Search for the cell housing the specified text and yield its (x, y) center coordinate. 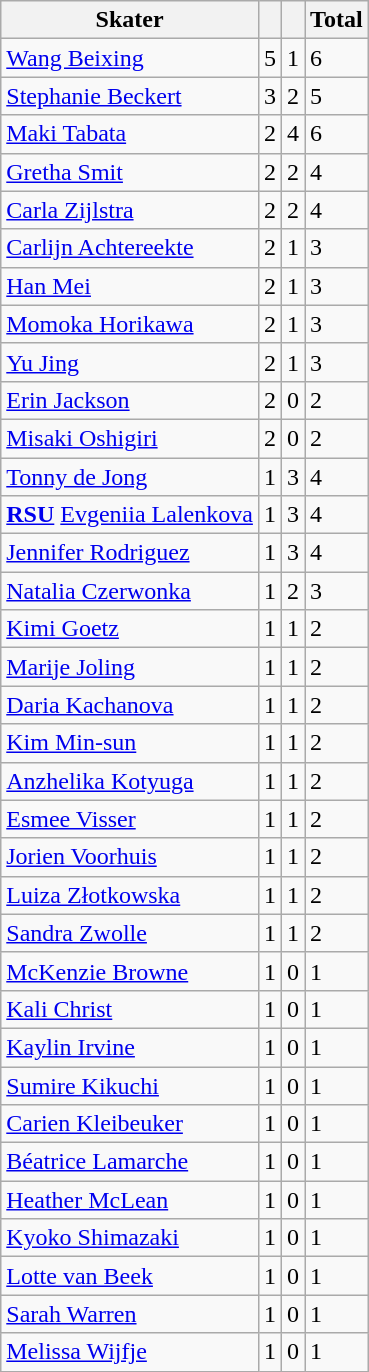
Natalia Czerwonka (130, 591)
Sandra Zwolle (130, 933)
Sarah Warren (130, 1314)
Kim Min-sun (130, 743)
Daria Kachanova (130, 705)
RSU Evgeniia Lalenkova (130, 515)
Maki Tabata (130, 134)
Carien Kleibeuker (130, 1124)
Lotte van Beek (130, 1276)
Momoka Horikawa (130, 324)
Gretha Smit (130, 172)
Marije Joling (130, 667)
Béatrice Lamarche (130, 1162)
Kyoko Shimazaki (130, 1238)
Kimi Goetz (130, 629)
Skater (130, 20)
Total (337, 20)
Luiza Złotkowska (130, 895)
Kaylin Irvine (130, 1047)
McKenzie Browne (130, 971)
Kali Christ (130, 1009)
Jennifer Rodriguez (130, 553)
Jorien Voorhuis (130, 857)
Melissa Wijfje (130, 1352)
Carla Zijlstra (130, 210)
Sumire Kikuchi (130, 1085)
Han Mei (130, 286)
Erin Jackson (130, 400)
Stephanie Beckert (130, 96)
Esmee Visser (130, 819)
Anzhelika Kotyuga (130, 781)
Heather McLean (130, 1200)
Tonny de Jong (130, 477)
Carlijn Achtereekte (130, 248)
Yu Jing (130, 362)
Wang Beixing (130, 58)
Misaki Oshigiri (130, 438)
